Output the [x, y] coordinate of the center of the cell containing the given text.  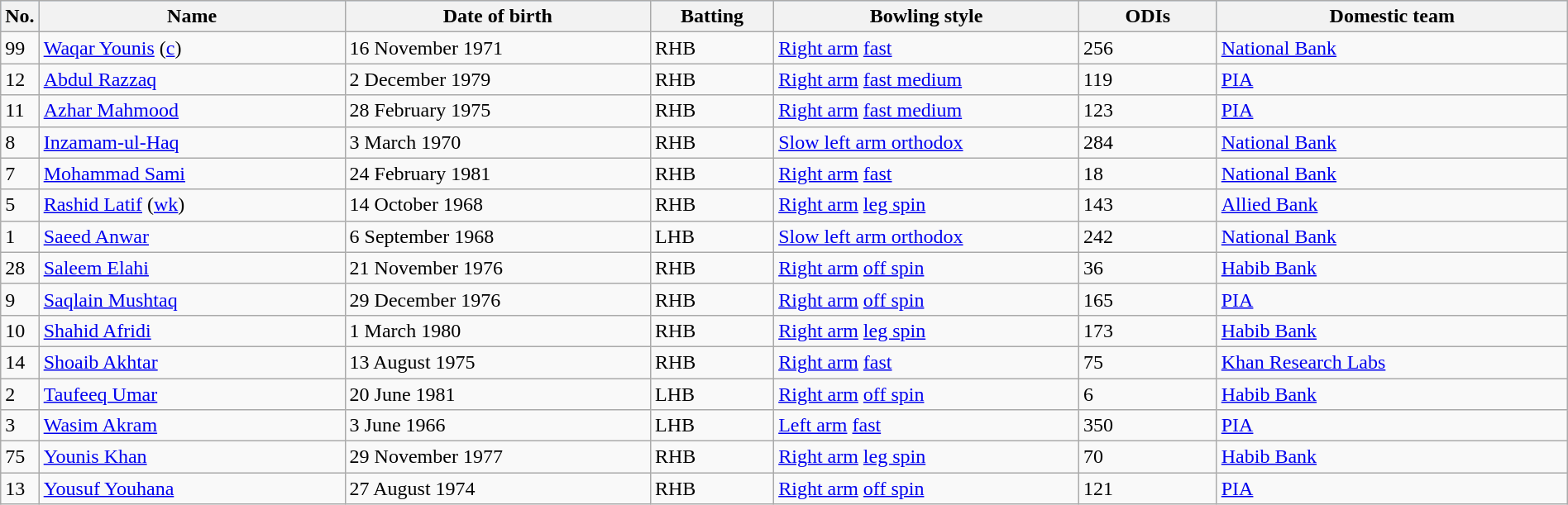
1 [20, 236]
6 September 1968 [498, 236]
2 [20, 394]
Khan Research Labs [1392, 362]
27 August 1974 [498, 488]
11 [20, 111]
Mohammad Sami [192, 174]
350 [1148, 426]
5 [20, 205]
256 [1148, 48]
284 [1148, 142]
173 [1148, 331]
28 February 1975 [498, 111]
Left arm fast [926, 426]
ODIs [1148, 17]
9 [20, 299]
Shoaib Akhtar [192, 362]
Batting [711, 17]
16 November 1971 [498, 48]
3 June 1966 [498, 426]
1 March 1980 [498, 331]
12 [20, 79]
Saqlain Mushtaq [192, 299]
6 [1148, 394]
2 December 1979 [498, 79]
10 [20, 331]
13 [20, 488]
Bowling style [926, 17]
3 [20, 426]
14 [20, 362]
21 November 1976 [498, 268]
123 [1148, 111]
119 [1148, 79]
28 [20, 268]
121 [1148, 488]
Inzamam-ul-Haq [192, 142]
Azhar Mahmood [192, 111]
Saeed Anwar [192, 236]
3 March 1970 [498, 142]
99 [20, 48]
13 August 1975 [498, 362]
18 [1148, 174]
24 February 1981 [498, 174]
14 October 1968 [498, 205]
Allied Bank [1392, 205]
8 [20, 142]
143 [1148, 205]
165 [1148, 299]
Wasim Akram [192, 426]
Saleem Elahi [192, 268]
Rashid Latif (wk) [192, 205]
Waqar Younis (c) [192, 48]
No. [20, 17]
Abdul Razzaq [192, 79]
36 [1148, 268]
20 June 1981 [498, 394]
Date of birth [498, 17]
Yousuf Youhana [192, 488]
242 [1148, 236]
Name [192, 17]
70 [1148, 457]
Domestic team [1392, 17]
29 December 1976 [498, 299]
Shahid Afridi [192, 331]
Younis Khan [192, 457]
29 November 1977 [498, 457]
7 [20, 174]
Taufeeq Umar [192, 394]
